From the cell containing the given text, extract its center point as (X, Y) coordinate. 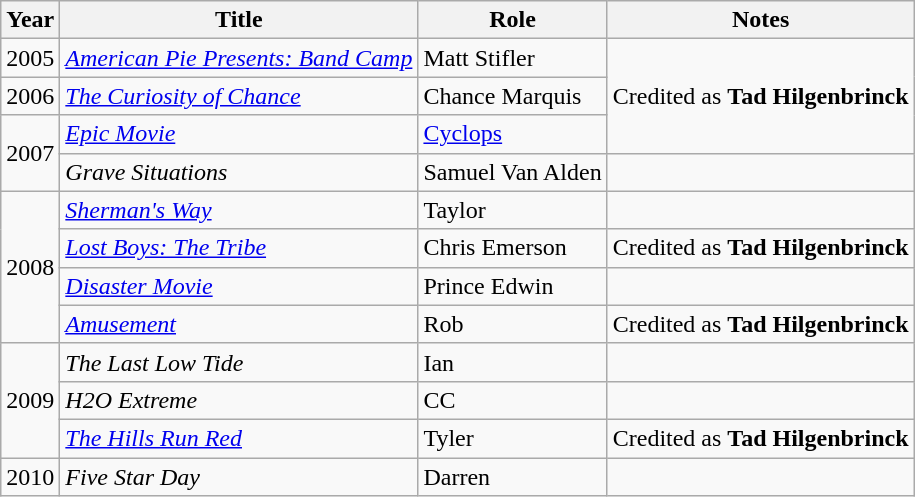
Role (512, 20)
Grave Situations (239, 172)
Title (239, 20)
H2O Extreme (239, 400)
2008 (30, 267)
Epic Movie (239, 134)
2005 (30, 58)
Lost Boys: The Tribe (239, 248)
2009 (30, 400)
American Pie Presents: Band Camp (239, 58)
Matt Stifler (512, 58)
2007 (30, 153)
Darren (512, 477)
Prince Edwin (512, 286)
The Last Low Tide (239, 362)
Sherman's Way (239, 210)
CC (512, 400)
Chance Marquis (512, 96)
2010 (30, 477)
The Curiosity of Chance (239, 96)
Year (30, 20)
2006 (30, 96)
Amusement (239, 324)
The Hills Run Red (239, 438)
Rob (512, 324)
Tyler (512, 438)
Chris Emerson (512, 248)
Five Star Day (239, 477)
Disaster Movie (239, 286)
Taylor (512, 210)
Samuel Van Alden (512, 172)
Cyclops (512, 134)
Ian (512, 362)
Notes (760, 20)
